Locate the cell with the specified text and output its [X, Y] center coordinate. 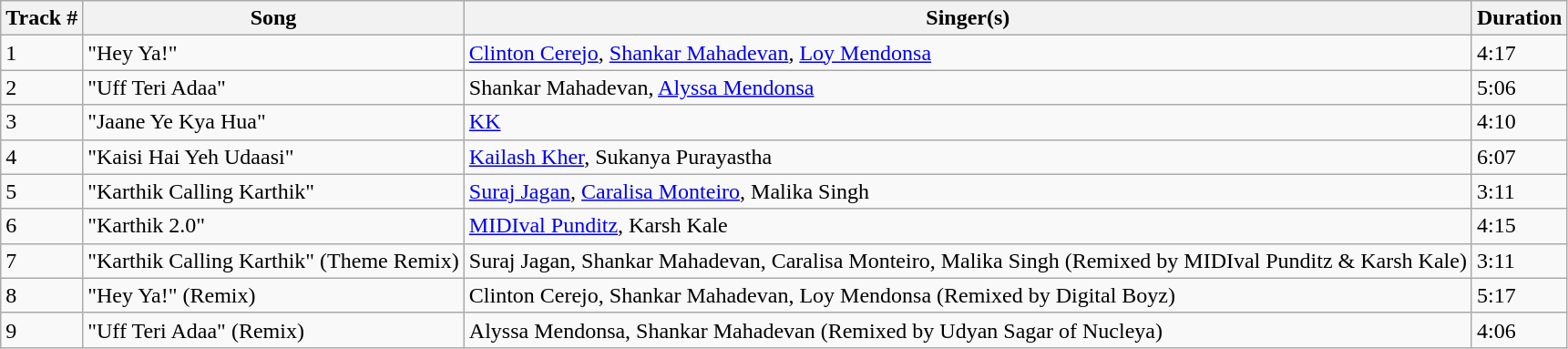
5:17 [1519, 295]
Suraj Jagan, Shankar Mahadevan, Caralisa Monteiro, Malika Singh (Remixed by MIDIval Punditz & Karsh Kale) [968, 261]
MIDIval Punditz, Karsh Kale [968, 226]
Alyssa Mendonsa, Shankar Mahadevan (Remixed by Udyan Sagar of Nucleya) [968, 330]
6 [42, 226]
Kailash Kher, Sukanya Purayastha [968, 157]
"Kaisi Hai Yeh Udaasi" [273, 157]
Duration [1519, 18]
8 [42, 295]
2 [42, 87]
Singer(s) [968, 18]
Song [273, 18]
4:17 [1519, 53]
Clinton Cerejo, Shankar Mahadevan, Loy Mendonsa [968, 53]
"Karthik 2.0" [273, 226]
"Uff Teri Adaa" (Remix) [273, 330]
Track # [42, 18]
"Karthik Calling Karthik" [273, 191]
KK [968, 122]
"Uff Teri Adaa" [273, 87]
7 [42, 261]
"Karthik Calling Karthik" (Theme Remix) [273, 261]
Clinton Cerejo, Shankar Mahadevan, Loy Mendonsa (Remixed by Digital Boyz) [968, 295]
3 [42, 122]
4:10 [1519, 122]
4 [42, 157]
6:07 [1519, 157]
4:15 [1519, 226]
4:06 [1519, 330]
"Jaane Ye Kya Hua" [273, 122]
1 [42, 53]
5:06 [1519, 87]
5 [42, 191]
Shankar Mahadevan, Alyssa Mendonsa [968, 87]
"Hey Ya!" (Remix) [273, 295]
"Hey Ya!" [273, 53]
9 [42, 330]
Suraj Jagan, Caralisa Monteiro, Malika Singh [968, 191]
